Return the (X, Y) coordinate for the center point of the cell that contains the specified text.  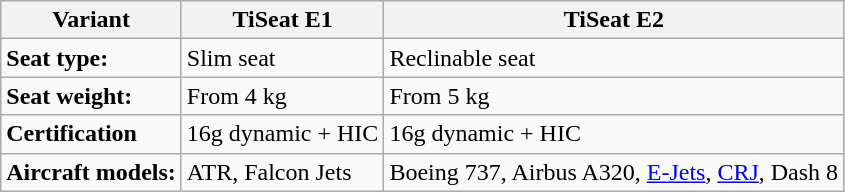
Variant (92, 20)
Boeing 737, Airbus A320, E-Jets, CRJ, Dash 8 (614, 172)
Certification (92, 134)
TiSeat E1 (282, 20)
Seat weight: (92, 96)
Seat type: (92, 58)
ATR, Falcon Jets (282, 172)
Slim seat (282, 58)
From 4 kg (282, 96)
Reclinable seat (614, 58)
From 5 kg (614, 96)
Aircraft models: (92, 172)
TiSeat E2 (614, 20)
